Extract the [x, y] coordinate from the center of the cell holding the provided text.  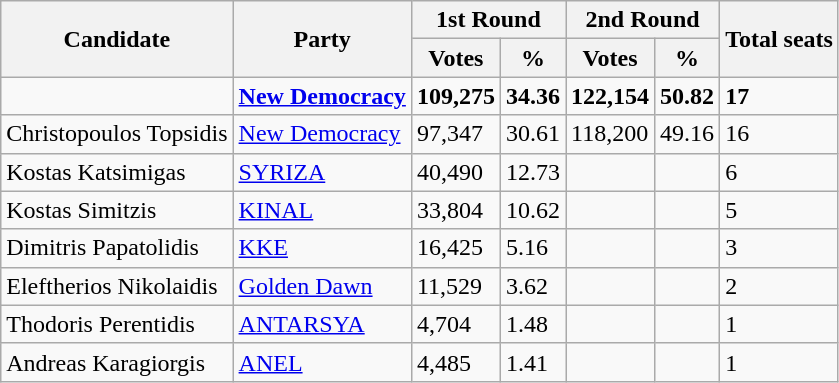
KKE [322, 248]
50.82 [688, 96]
Kostas Katsimigas [117, 172]
Thodoris Perentidis [117, 324]
3 [780, 248]
SYRIZA [322, 172]
3.62 [532, 286]
Eleftherios Nikolaidis [117, 286]
Dimitris Papatolidis [117, 248]
122,154 [610, 96]
Candidate [117, 39]
12.73 [532, 172]
10.62 [532, 210]
Andreas Karagiorgis [117, 362]
118,200 [610, 134]
1st Round [488, 20]
5.16 [532, 248]
16 [780, 134]
Christopoulos Topsidis [117, 134]
5 [780, 210]
ANTARSYA [322, 324]
ANEL [322, 362]
34.36 [532, 96]
30.61 [532, 134]
33,804 [456, 210]
1.41 [532, 362]
40,490 [456, 172]
1.48 [532, 324]
6 [780, 172]
4,704 [456, 324]
KINAL [322, 210]
17 [780, 96]
2nd Round [643, 20]
49.16 [688, 134]
Kostas Simitzis [117, 210]
109,275 [456, 96]
16,425 [456, 248]
4,485 [456, 362]
2 [780, 286]
11,529 [456, 286]
Party [322, 39]
97,347 [456, 134]
Golden Dawn [322, 286]
Total seats [780, 39]
